Find where the given text appears and provide that cell's center as [x, y] coordinate. 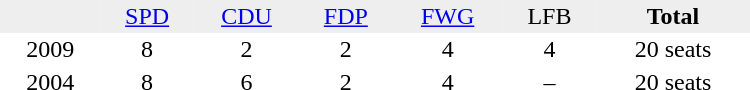
LFB [550, 16]
CDU [247, 16]
2009 [50, 50]
8 [148, 50]
FDP [346, 16]
FWG [447, 16]
SPD [148, 16]
Total [673, 16]
20 seats [673, 50]
